Search for the cell housing the specified text and yield its (x, y) center coordinate. 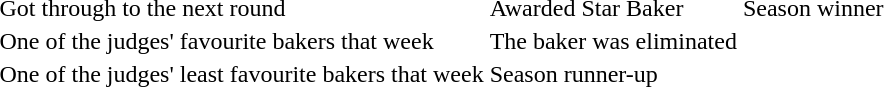
The baker was eliminated (613, 41)
